Extract the (X, Y) coordinate from the center of the cell holding the provided text.  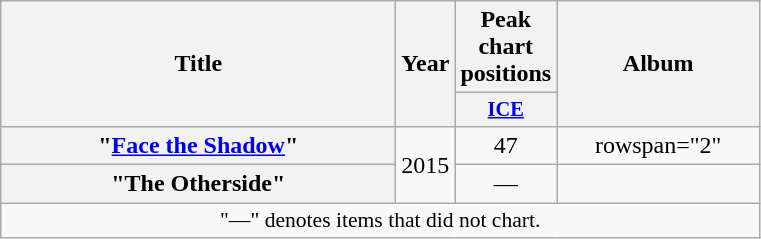
— (506, 184)
ICE (506, 110)
Album (658, 64)
2015 (426, 164)
"Face the Shadow" (198, 145)
Title (198, 64)
Year (426, 64)
"The Otherside" (198, 184)
"—" denotes items that did not chart. (380, 221)
rowspan="2" (658, 145)
Peak chart positions (506, 47)
47 (506, 145)
